From the cell containing the given text, extract its center point as [x, y] coordinate. 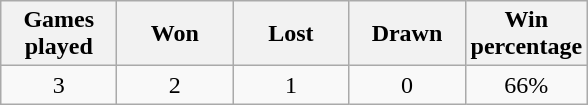
Won [175, 34]
Win percentage [526, 34]
66% [526, 85]
Games played [59, 34]
Lost [291, 34]
3 [59, 85]
Drawn [407, 34]
2 [175, 85]
0 [407, 85]
1 [291, 85]
